Scan for the cell matching the given text and deliver its (X, Y) coordinate at center. 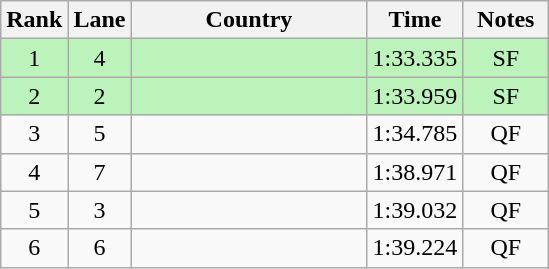
Time (415, 20)
1:33.335 (415, 58)
1:33.959 (415, 96)
1:34.785 (415, 134)
Country (249, 20)
1:39.224 (415, 248)
1:38.971 (415, 172)
7 (100, 172)
1:39.032 (415, 210)
Notes (506, 20)
Lane (100, 20)
1 (34, 58)
Rank (34, 20)
